Locate the cell with the specified text and output its [X, Y] center coordinate. 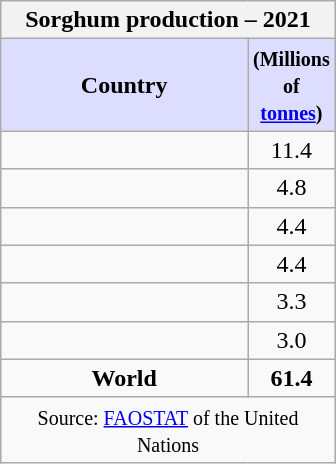
3.0 [292, 340]
11.4 [292, 150]
Country [124, 85]
61.4 [292, 378]
World [124, 378]
Source: FAOSTAT of the United Nations [168, 430]
3.3 [292, 302]
Sorghum production – 2021 [168, 20]
(Millions of tonnes) [292, 85]
4.8 [292, 188]
